From the cell containing the given text, extract its center point as [X, Y] coordinate. 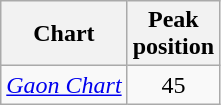
Chart [64, 34]
45 [173, 85]
Peakposition [173, 34]
Gaon Chart [64, 85]
